From the cell containing the given text, extract its center point as [x, y] coordinate. 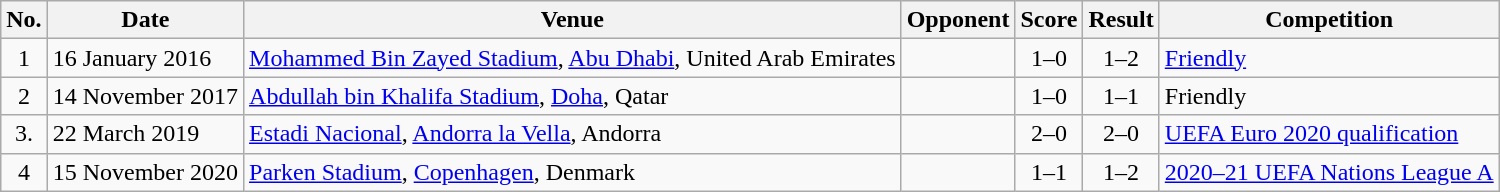
16 January 2016 [145, 58]
1 [24, 58]
Result [1121, 20]
14 November 2017 [145, 96]
Parken Stadium, Copenhagen, Denmark [573, 172]
UEFA Euro 2020 qualification [1329, 134]
Score [1049, 20]
Estadi Nacional, Andorra la Vella, Andorra [573, 134]
22 March 2019 [145, 134]
2 [24, 96]
Date [145, 20]
15 November 2020 [145, 172]
2020–21 UEFA Nations League A [1329, 172]
Competition [1329, 20]
Venue [573, 20]
Abdullah bin Khalifa Stadium, Doha, Qatar [573, 96]
3. [24, 134]
Mohammed Bin Zayed Stadium, Abu Dhabi, United Arab Emirates [573, 58]
4 [24, 172]
Opponent [958, 20]
No. [24, 20]
